Extract the [X, Y] coordinate from the center of the cell holding the provided text.  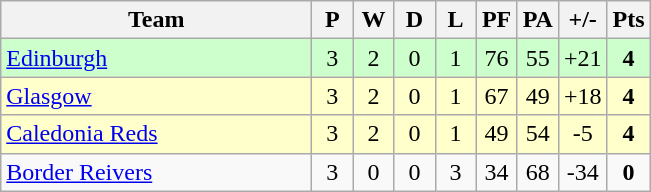
76 [496, 58]
PA [538, 20]
Caledonia Reds [156, 134]
Team [156, 20]
-34 [582, 172]
34 [496, 172]
+18 [582, 96]
Glasgow [156, 96]
55 [538, 58]
Edinburgh [156, 58]
L [456, 20]
Pts [628, 20]
D [414, 20]
W [374, 20]
67 [496, 96]
P [332, 20]
+21 [582, 58]
+/- [582, 20]
-5 [582, 134]
Border Reivers [156, 172]
68 [538, 172]
54 [538, 134]
PF [496, 20]
